Extract the (x, y) coordinate from the center of the cell holding the provided text.  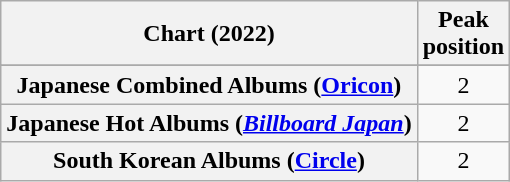
Japanese Hot Albums (Billboard Japan) (209, 123)
South Korean Albums (Circle) (209, 161)
Peakposition (463, 34)
Japanese Combined Albums (Oricon) (209, 85)
Chart (2022) (209, 34)
